Capture the cell that displays the provided text and extract its [X, Y] central coordinate. 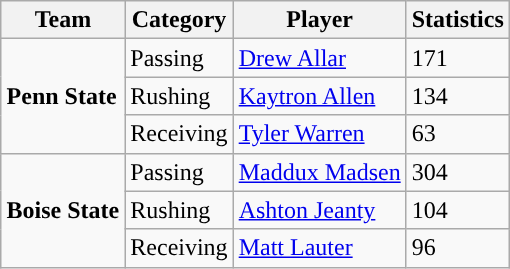
Maddux Madsen [320, 172]
Player [320, 20]
Matt Lauter [320, 248]
304 [458, 172]
Ashton Jeanty [320, 210]
63 [458, 134]
96 [458, 248]
Penn State [63, 96]
Category [179, 20]
Team [63, 20]
Statistics [458, 20]
Tyler Warren [320, 134]
Kaytron Allen [320, 96]
171 [458, 58]
Boise State [63, 210]
104 [458, 210]
Drew Allar [320, 58]
134 [458, 96]
